Locate the cell with the specified text and output its [x, y] center coordinate. 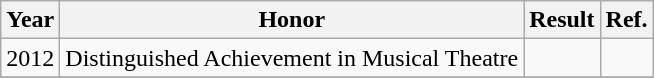
Result [562, 20]
Ref. [626, 20]
Honor [292, 20]
Year [30, 20]
2012 [30, 58]
Distinguished Achievement in Musical Theatre [292, 58]
